Pinpoint the cell where the given text exists, returning its [x, y] midpoint coordinate. 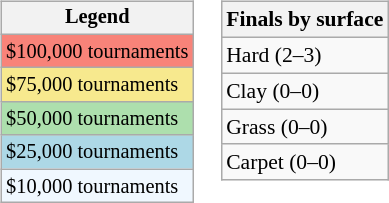
Legend [97, 18]
$100,000 tournaments [97, 51]
Hard (2–3) [304, 55]
$75,000 tournaments [97, 85]
$50,000 tournaments [97, 119]
Finals by surface [304, 20]
Clay (0–0) [304, 91]
$10,000 tournaments [97, 186]
$25,000 tournaments [97, 152]
Carpet (0–0) [304, 162]
Grass (0–0) [304, 127]
